Identify which cell holds the provided text, then report its [x, y] central coordinate. 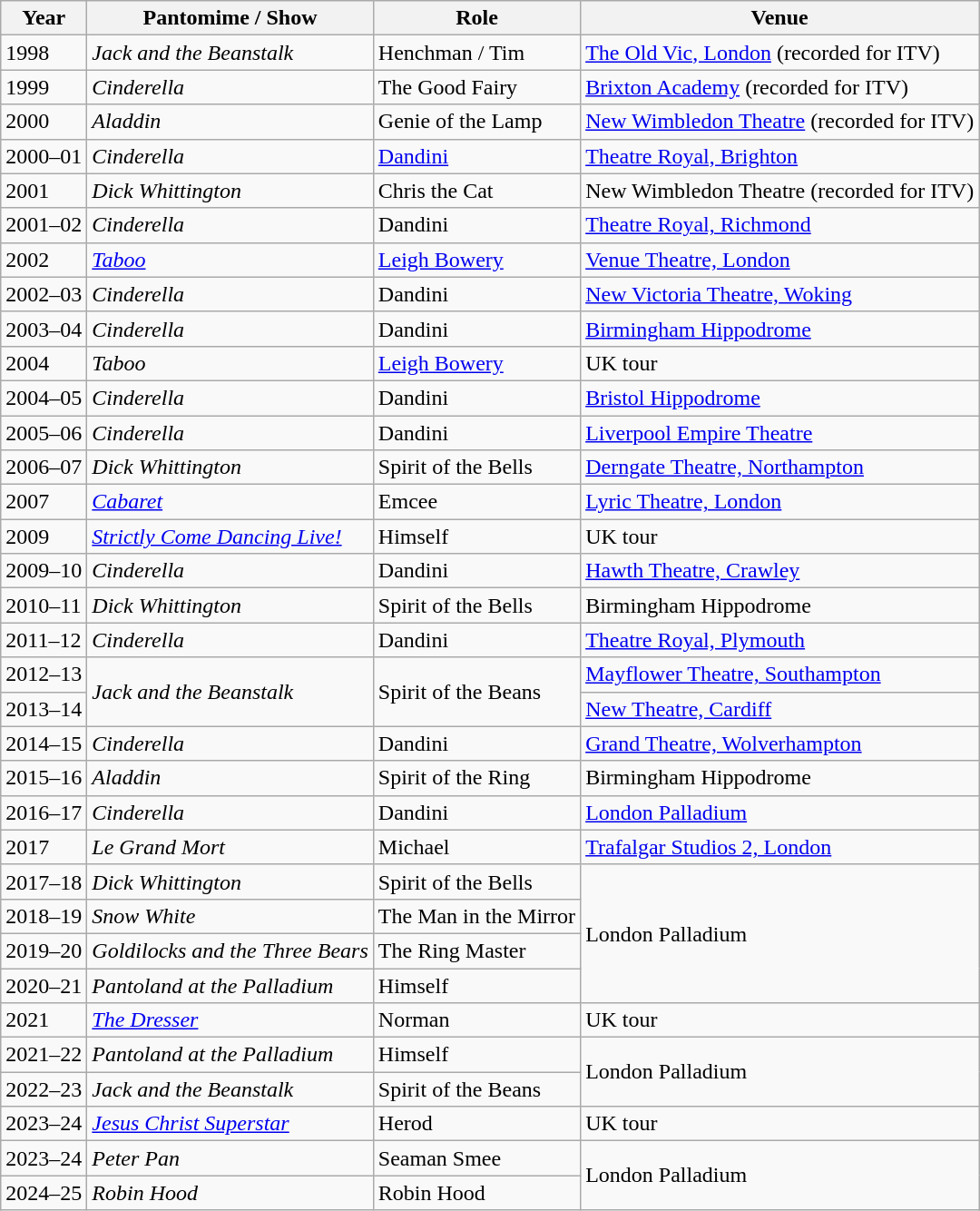
Bristol Hippodrome [780, 398]
2019–20 [44, 950]
Lyric Theatre, London [780, 502]
2010–11 [44, 605]
Liverpool Empire Theatre [780, 433]
2017–18 [44, 881]
2005–06 [44, 433]
2000–01 [44, 156]
2022–23 [44, 1089]
2002 [44, 260]
Goldilocks and the Three Bears [230, 950]
2018–19 [44, 916]
2015–16 [44, 778]
2017 [44, 847]
Year [44, 18]
2021–22 [44, 1055]
New Theatre, Cardiff [780, 709]
Henchman / Tim [476, 53]
2009 [44, 537]
Michael [476, 847]
Strictly Come Dancing Live! [230, 537]
Emcee [476, 502]
The Good Fairy [476, 87]
Brixton Academy (recorded for ITV) [780, 87]
Theatre Royal, Richmond [780, 225]
Role [476, 18]
Grand Theatre, Wolverhampton [780, 743]
2014–15 [44, 743]
2002–03 [44, 294]
2001 [44, 191]
2009–10 [44, 571]
2021 [44, 1020]
Hawth Theatre, Crawley [780, 571]
2011–12 [44, 640]
New Victoria Theatre, Woking [780, 294]
The Dresser [230, 1020]
The Man in the Mirror [476, 916]
The Old Vic, London (recorded for ITV) [780, 53]
2004–05 [44, 398]
Seaman Smee [476, 1158]
2020–21 [44, 985]
Pantomime / Show [230, 18]
2013–14 [44, 709]
Trafalgar Studios 2, London [780, 847]
2016–17 [44, 812]
Chris the Cat [476, 191]
Mayflower Theatre, Southampton [780, 674]
2003–04 [44, 329]
Norman [476, 1020]
1999 [44, 87]
2024–25 [44, 1193]
Peter Pan [230, 1158]
Theatre Royal, Brighton [780, 156]
2001–02 [44, 225]
2007 [44, 502]
Cabaret [230, 502]
2006–07 [44, 468]
Derngate Theatre, Northampton [780, 468]
Spirit of the Ring [476, 778]
1998 [44, 53]
2012–13 [44, 674]
Venue [780, 18]
2000 [44, 122]
Le Grand Mort [230, 847]
2004 [44, 363]
The Ring Master [476, 950]
Herod [476, 1124]
Snow White [230, 916]
Genie of the Lamp [476, 122]
Theatre Royal, Plymouth [780, 640]
Venue Theatre, London [780, 260]
Jesus Christ Superstar [230, 1124]
